Provide the [X, Y] coordinate of the cell's center where the given text is located.  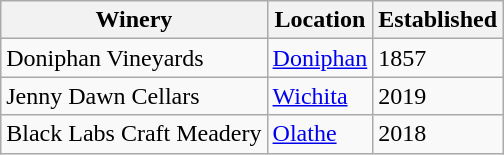
Doniphan Vineyards [134, 58]
Wichita [320, 96]
Black Labs Craft Meadery [134, 134]
Jenny Dawn Cellars [134, 96]
2019 [438, 96]
Olathe [320, 134]
Location [320, 20]
Doniphan [320, 58]
2018 [438, 134]
1857 [438, 58]
Winery [134, 20]
Established [438, 20]
